Search for the cell housing the specified text and yield its [X, Y] center coordinate. 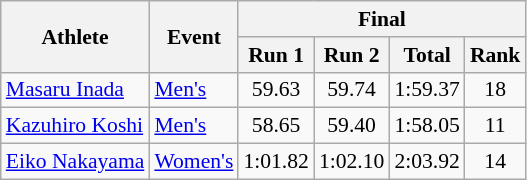
Run 1 [276, 55]
Total [426, 55]
59.63 [276, 90]
14 [496, 162]
59.74 [352, 90]
Athlete [76, 36]
11 [496, 126]
Eiko Nakayama [76, 162]
2:03.92 [426, 162]
1:02.10 [352, 162]
Final [382, 19]
Women's [194, 162]
Kazuhiro Koshi [76, 126]
Masaru Inada [76, 90]
1:58.05 [426, 126]
59.40 [352, 126]
18 [496, 90]
Rank [496, 55]
58.65 [276, 126]
1:01.82 [276, 162]
Event [194, 36]
Run 2 [352, 55]
1:59.37 [426, 90]
